Identify which cell holds the provided text, then report its (x, y) central coordinate. 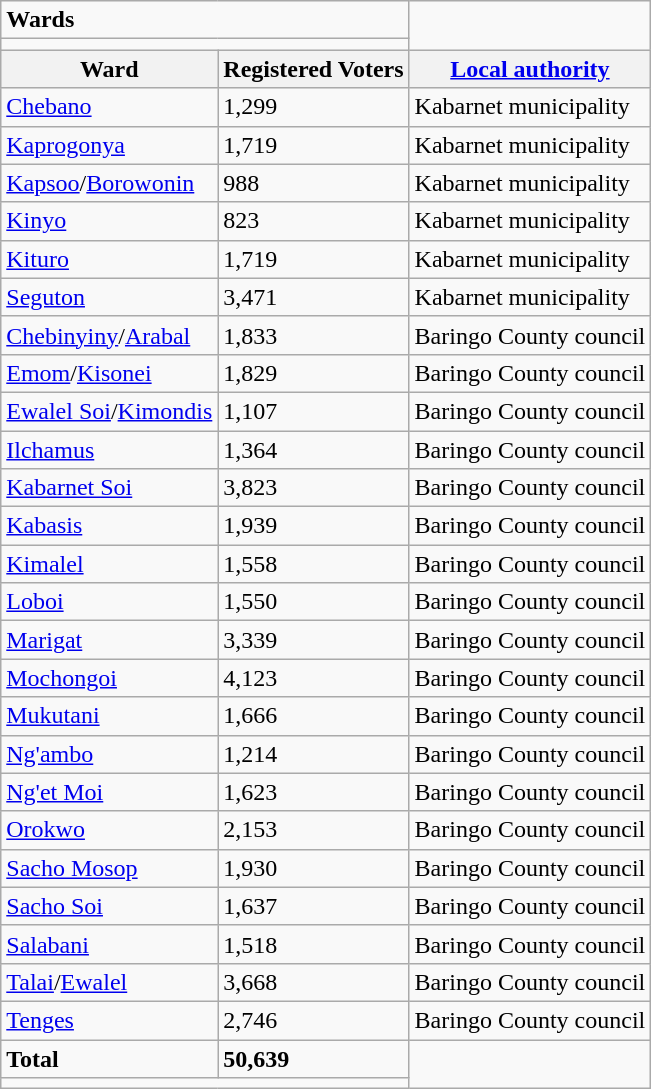
3,668 (314, 982)
Ward (110, 69)
Kabarnet Soi (110, 488)
1,299 (314, 107)
Mochongoi (110, 678)
Marigat (110, 640)
Mukutani (110, 716)
Kapsoo/Borowonin (110, 183)
2,153 (314, 830)
1,666 (314, 716)
Tenges (110, 1020)
3,339 (314, 640)
Ewalel Soi/Kimondis (110, 411)
Registered Voters (314, 69)
Chebinyiny/Arabal (110, 335)
Kabasis (110, 526)
Salabani (110, 944)
1,623 (314, 792)
988 (314, 183)
Total (110, 1059)
Loboi (110, 602)
1,364 (314, 449)
Kinyo (110, 221)
Ng'ambo (110, 754)
Chebano (110, 107)
Wards (205, 20)
1,550 (314, 602)
2,746 (314, 1020)
1,214 (314, 754)
Kituro (110, 259)
1,518 (314, 944)
50,639 (314, 1059)
1,829 (314, 373)
1,939 (314, 526)
Ilchamus (110, 449)
823 (314, 221)
3,823 (314, 488)
1,833 (314, 335)
Local authority (530, 69)
Orokwo (110, 830)
Kimalel (110, 564)
Sacho Soi (110, 906)
1,930 (314, 868)
1,107 (314, 411)
Emom/Kisonei (110, 373)
Sacho Mosop (110, 868)
3,471 (314, 297)
1,558 (314, 564)
Seguton (110, 297)
1,637 (314, 906)
Talai/Ewalel (110, 982)
Ng'et Moi (110, 792)
Kaprogonya (110, 145)
4,123 (314, 678)
